Determine the (x, y) coordinate at the center of the cell enclosing the given text.  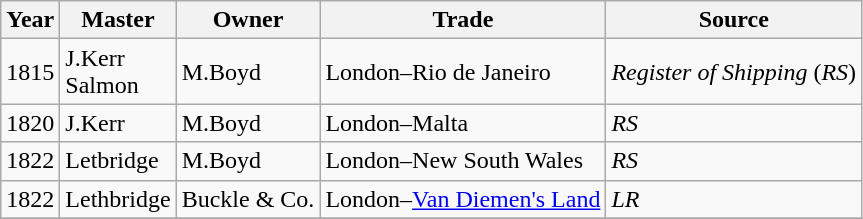
Lethbridge (118, 199)
LR (734, 199)
Trade (463, 20)
J.KerrSalmon (118, 72)
J.Kerr (118, 123)
Register of Shipping (RS) (734, 72)
1815 (30, 72)
London–Rio de Janeiro (463, 72)
Buckle & Co. (248, 199)
1820 (30, 123)
London–Malta (463, 123)
Master (118, 20)
Year (30, 20)
London–New South Wales (463, 161)
Owner (248, 20)
Letbridge (118, 161)
Source (734, 20)
London–Van Diemen's Land (463, 199)
